For the text-containing cell, return its midpoint in (x, y) coordinate format. 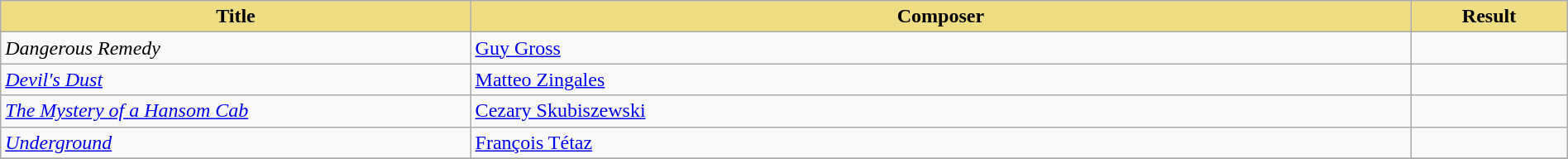
François Tétaz (941, 142)
Result (1489, 17)
Matteo Zingales (941, 79)
Devil's Dust (236, 79)
Cezary Skubiszewski (941, 111)
Dangerous Remedy (236, 48)
Composer (941, 17)
Guy Gross (941, 48)
The Mystery of a Hansom Cab (236, 111)
Title (236, 17)
Underground (236, 142)
